Provide the (X, Y) coordinate of the cell's center where the given text is located.  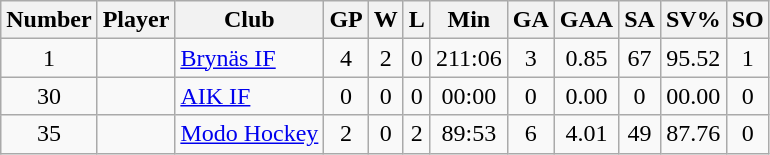
0.00 (586, 96)
Modo Hockey (250, 134)
49 (640, 134)
AIK IF (250, 96)
00.00 (693, 96)
4 (346, 58)
GAA (586, 20)
0.85 (586, 58)
4.01 (586, 134)
Brynäs IF (250, 58)
W (386, 20)
Club (250, 20)
Number (49, 20)
SV% (693, 20)
95.52 (693, 58)
GP (346, 20)
211:06 (468, 58)
89:53 (468, 134)
3 (530, 58)
Player (136, 20)
SA (640, 20)
30 (49, 96)
35 (49, 134)
GA (530, 20)
SO (748, 20)
Min (468, 20)
67 (640, 58)
00:00 (468, 96)
87.76 (693, 134)
L (416, 20)
6 (530, 134)
